Identify which cell holds the provided text, then report its [X, Y] central coordinate. 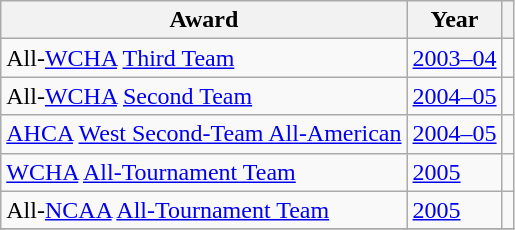
All-NCAA All-Tournament Team [204, 210]
All-WCHA Second Team [204, 96]
WCHA All-Tournament Team [204, 172]
Year [454, 20]
2003–04 [454, 58]
Award [204, 20]
All-WCHA Third Team [204, 58]
AHCA West Second-Team All-American [204, 134]
